Find where the given text appears and provide that cell's center as [X, Y] coordinate. 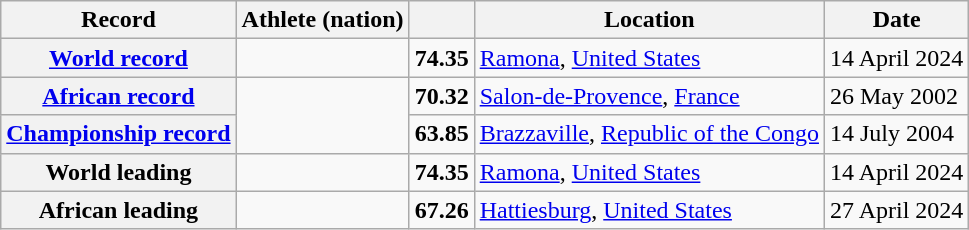
26 May 2002 [896, 96]
Hattiesburg, United States [649, 210]
Championship record [118, 134]
World leading [118, 172]
Brazzaville, Republic of the Congo [649, 134]
70.32 [442, 96]
World record [118, 58]
Location [649, 20]
Athlete (nation) [322, 20]
African record [118, 96]
14 July 2004 [896, 134]
27 April 2024 [896, 210]
Salon-de-Provence, France [649, 96]
63.85 [442, 134]
Date [896, 20]
Record [118, 20]
67.26 [442, 210]
African leading [118, 210]
